Return the (x, y) coordinate for the center point of the cell that contains the specified text.  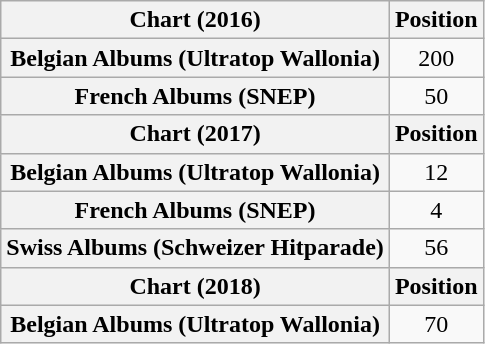
12 (436, 172)
56 (436, 248)
50 (436, 96)
4 (436, 210)
Chart (2017) (196, 134)
200 (436, 58)
Chart (2016) (196, 20)
Chart (2018) (196, 286)
Swiss Albums (Schweizer Hitparade) (196, 248)
70 (436, 324)
